Capture the cell that displays the provided text and extract its (x, y) central coordinate. 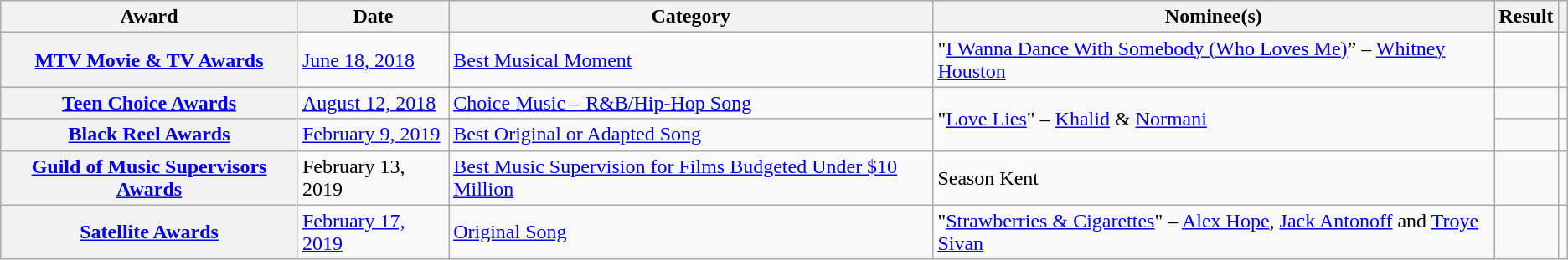
Best Music Supervision for Films Budgeted Under $10 Million (691, 177)
Date (373, 17)
February 9, 2019 (373, 135)
Black Reel Awards (149, 135)
Best Musical Moment (691, 60)
Season Kent (1214, 177)
February 17, 2019 (373, 232)
February 13, 2019 (373, 177)
Result (1526, 17)
June 18, 2018 (373, 60)
"Strawberries & Cigarettes" – Alex Hope, Jack Antonoff and Troye Sivan (1214, 232)
Satellite Awards (149, 232)
Teen Choice Awards (149, 103)
Choice Music – R&B/Hip-Hop Song (691, 103)
Original Song (691, 232)
MTV Movie & TV Awards (149, 60)
Best Original or Adapted Song (691, 135)
August 12, 2018 (373, 103)
Nominee(s) (1214, 17)
"I Wanna Dance With Somebody (Who Loves Me)” – Whitney Houston (1214, 60)
Guild of Music Supervisors Awards (149, 177)
"Love Lies" – Khalid & Normani (1214, 119)
Award (149, 17)
Category (691, 17)
